From the cell containing the given text, extract its center point as (x, y) coordinate. 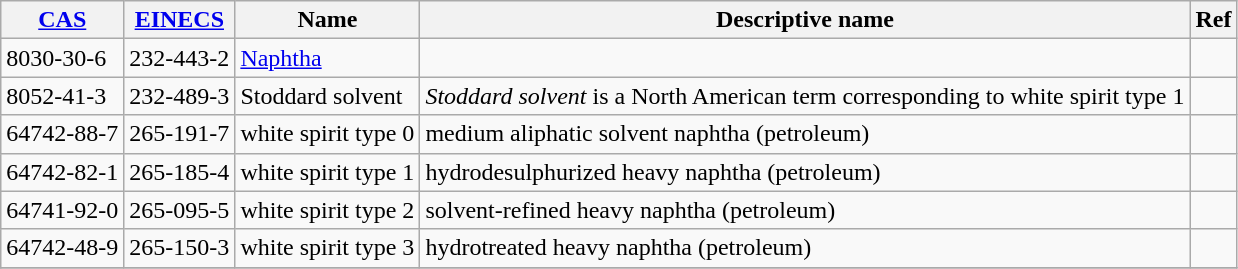
64742-82-1 (62, 172)
Descriptive name (805, 20)
hydrotreated heavy naphtha (petroleum) (805, 248)
265-095-5 (180, 210)
solvent-refined heavy naphtha (petroleum) (805, 210)
Stoddard solvent is a North American term corresponding to white spirit type 1 (805, 96)
EINECS (180, 20)
white spirit type 0 (328, 134)
Ref (1214, 20)
white spirit type 1 (328, 172)
232-443-2 (180, 58)
64741-92-0 (62, 210)
CAS (62, 20)
white spirit type 2 (328, 210)
265-185-4 (180, 172)
Naphtha (328, 58)
232-489-3 (180, 96)
265-191-7 (180, 134)
8052-41-3 (62, 96)
265-150-3 (180, 248)
Stoddard solvent (328, 96)
medium aliphatic solvent naphtha (petroleum) (805, 134)
64742-88-7 (62, 134)
8030-30-6 (62, 58)
64742-48-9 (62, 248)
Name (328, 20)
white spirit type 3 (328, 248)
hydrodesulphurized heavy naphtha (petroleum) (805, 172)
